Provide the (x, y) coordinate of the cell's center where the given text is located.  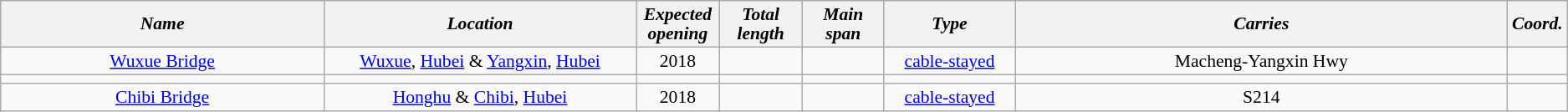
Main span (843, 24)
Honghu & Chibi, Hubei (480, 97)
Macheng-Yangxin Hwy (1261, 62)
Chibi Bridge (162, 97)
Type (949, 24)
Carries (1261, 24)
Location (480, 24)
Coord. (1537, 24)
Wuxue Bridge (162, 62)
S214 (1261, 97)
Total length (761, 24)
Wuxue, Hubei & Yangxin, Hubei (480, 62)
Expected opening (678, 24)
Name (162, 24)
